Locate the cell with the specified text and output its [x, y] center coordinate. 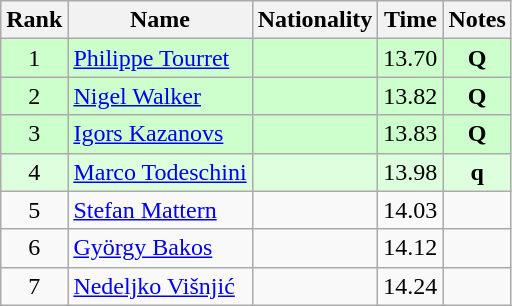
Philippe Tourret [160, 58]
q [477, 172]
Nigel Walker [160, 96]
13.82 [410, 96]
1 [34, 58]
13.83 [410, 134]
Nationality [315, 20]
Igors Kazanovs [160, 134]
3 [34, 134]
13.98 [410, 172]
5 [34, 210]
Notes [477, 20]
14.12 [410, 248]
György Bakos [160, 248]
Name [160, 20]
4 [34, 172]
14.24 [410, 286]
Time [410, 20]
Stefan Mattern [160, 210]
13.70 [410, 58]
2 [34, 96]
Rank [34, 20]
6 [34, 248]
7 [34, 286]
Marco Todeschini [160, 172]
Nedeljko Višnjić [160, 286]
14.03 [410, 210]
